Extract the (X, Y) coordinate from the center of the cell holding the provided text.  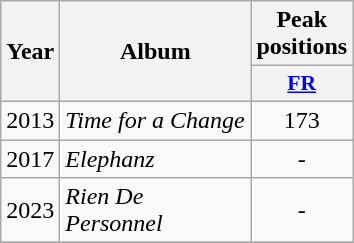
Album (156, 52)
FR (302, 84)
Peak positions (302, 34)
2017 (30, 159)
2023 (30, 210)
173 (302, 120)
Year (30, 52)
Elephanz (156, 159)
Time for a Change (156, 120)
2013 (30, 120)
Rien De Personnel (156, 210)
